For the text-containing cell, return its midpoint in (X, Y) coordinate format. 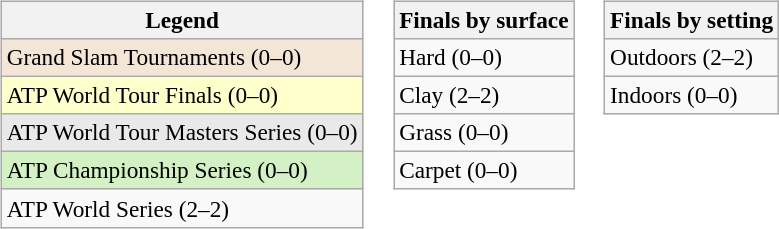
Finals by setting (692, 20)
Clay (2–2) (484, 95)
Indoors (0–0) (692, 95)
Grand Slam Tournaments (0–0) (182, 57)
Outdoors (2–2) (692, 57)
Carpet (0–0) (484, 171)
Legend (182, 20)
ATP World Tour Finals (0–0) (182, 95)
ATP World Series (2–2) (182, 208)
ATP World Tour Masters Series (0–0) (182, 133)
Hard (0–0) (484, 57)
Finals by surface (484, 20)
ATP Championship Series (0–0) (182, 171)
Grass (0–0) (484, 133)
